Return the (x, y) coordinate for the center point of the cell that contains the specified text.  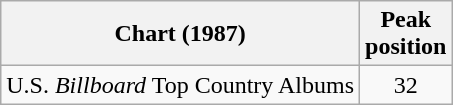
32 (406, 85)
U.S. Billboard Top Country Albums (180, 85)
Peakposition (406, 34)
Chart (1987) (180, 34)
